Output the [x, y] coordinate of the center of the cell containing the given text.  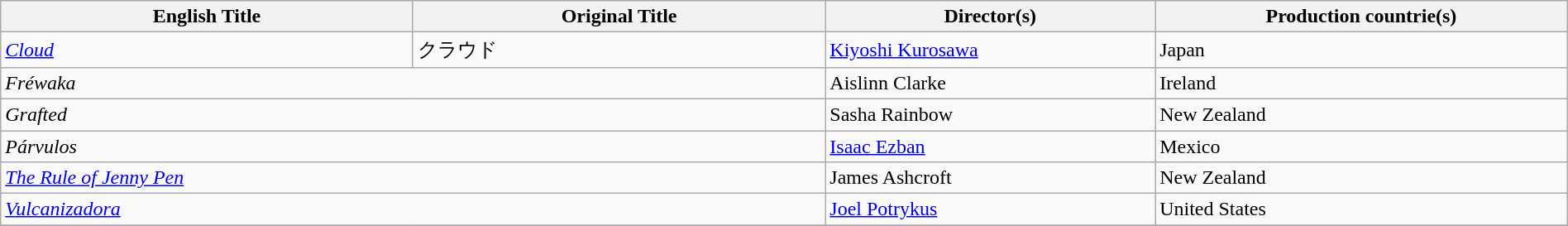
James Ashcroft [991, 178]
Joel Potrykus [991, 209]
Japan [1361, 50]
クラウド [619, 50]
Director(s) [991, 17]
Fréwaka [414, 83]
Mexico [1361, 147]
English Title [207, 17]
Aislinn Clarke [991, 83]
The Rule of Jenny Pen [414, 178]
Sasha Rainbow [991, 114]
Original Title [619, 17]
Cloud [207, 50]
Kiyoshi Kurosawa [991, 50]
Vulcanizadora [414, 209]
Production countrie(s) [1361, 17]
Ireland [1361, 83]
United States [1361, 209]
Párvulos [414, 147]
Grafted [414, 114]
Isaac Ezban [991, 147]
